Output the [X, Y] coordinate of the center of the cell containing the given text.  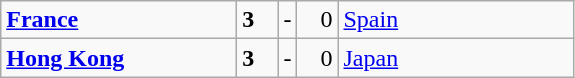
France [119, 20]
Spain [456, 20]
Japan [456, 58]
Hong Kong [119, 58]
